Identify which cell holds the provided text, then report its (x, y) central coordinate. 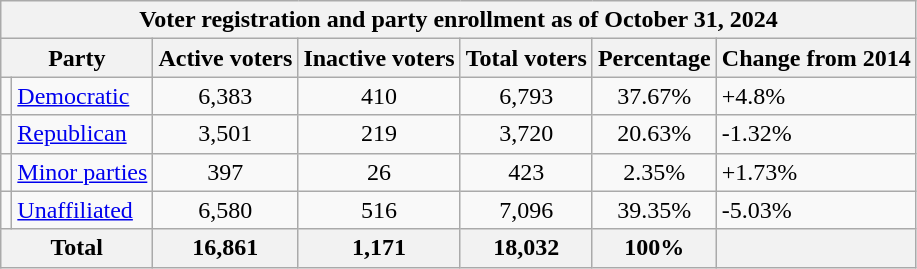
423 (526, 172)
Inactive voters (379, 58)
6,793 (526, 96)
516 (379, 210)
Total voters (526, 58)
18,032 (526, 248)
3,501 (226, 134)
3,720 (526, 134)
410 (379, 96)
+1.73% (816, 172)
39.35% (654, 210)
Active voters (226, 58)
Party (77, 58)
Percentage (654, 58)
26 (379, 172)
Democratic (82, 96)
Unaffiliated (82, 210)
Change from 2014 (816, 58)
Minor parties (82, 172)
-5.03% (816, 210)
16,861 (226, 248)
Voter registration and party enrollment as of October 31, 2024 (458, 20)
100% (654, 248)
2.35% (654, 172)
6,580 (226, 210)
20.63% (654, 134)
1,171 (379, 248)
-1.32% (816, 134)
+4.8% (816, 96)
7,096 (526, 210)
219 (379, 134)
6,383 (226, 96)
37.67% (654, 96)
Total (77, 248)
397 (226, 172)
Republican (82, 134)
